Scan for the cell matching the given text and deliver its [X, Y] coordinate at center. 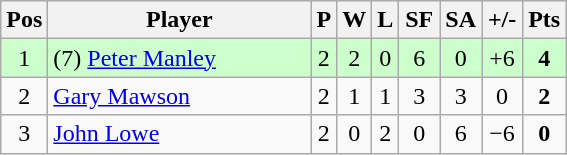
4 [544, 58]
W [354, 20]
+6 [502, 58]
Gary Mawson [180, 96]
L [386, 20]
John Lowe [180, 134]
−6 [502, 134]
+/- [502, 20]
Pos [24, 20]
P [324, 20]
(7) Peter Manley [180, 58]
Player [180, 20]
SA [461, 20]
Pts [544, 20]
SF [420, 20]
